Locate the cell with the specified text and output its [X, Y] center coordinate. 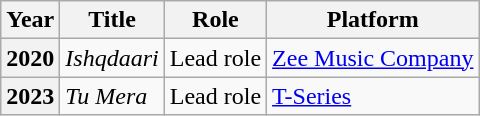
Zee Music Company [373, 58]
Year [30, 20]
Ishqdaari [112, 58]
Platform [373, 20]
Role [215, 20]
2020 [30, 58]
Title [112, 20]
2023 [30, 96]
Tu Mera [112, 96]
T-Series [373, 96]
